Search for the cell housing the specified text and yield its [X, Y] center coordinate. 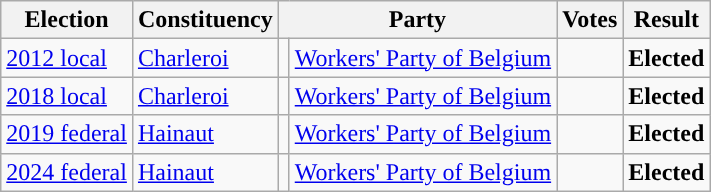
Result [666, 20]
2024 federal [67, 172]
Constituency [205, 20]
Election [67, 20]
2018 local [67, 96]
2019 federal [67, 134]
Party [417, 20]
Votes [590, 20]
2012 local [67, 58]
